Determine the [X, Y] coordinate at the center of the cell enclosing the given text.  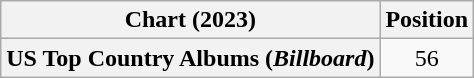
US Top Country Albums (Billboard) [190, 58]
56 [427, 58]
Chart (2023) [190, 20]
Position [427, 20]
